Capture the cell that displays the provided text and extract its (X, Y) central coordinate. 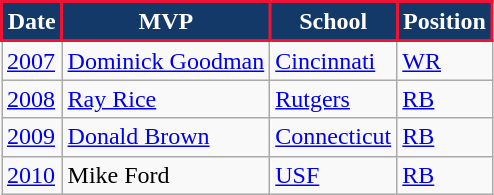
Cincinnati (334, 60)
2010 (32, 175)
2009 (32, 137)
Donald Brown (166, 137)
Ray Rice (166, 99)
Connecticut (334, 137)
School (334, 22)
MVP (166, 22)
WR (444, 60)
Date (32, 22)
2008 (32, 99)
Mike Ford (166, 175)
Dominick Goodman (166, 60)
2007 (32, 60)
Position (444, 22)
USF (334, 175)
Rutgers (334, 99)
